Return the (x, y) coordinate for the center point of the cell that contains the specified text.  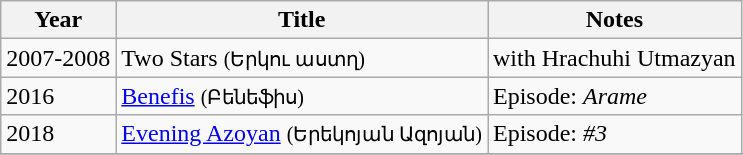
2007-2008 (58, 58)
Evening Azoyan (Երեկոյան Ազոյան) (302, 134)
Title (302, 20)
Benefis (Բենեֆիս) (302, 96)
Episode: Arame (615, 96)
Year (58, 20)
Two Stars (Երկու աստղ) (302, 58)
Notes (615, 20)
2018 (58, 134)
Episode: #3 (615, 134)
with Hrachuhi Utmazyan (615, 58)
2016 (58, 96)
